Output the (x, y) coordinate of the center of the cell containing the given text.  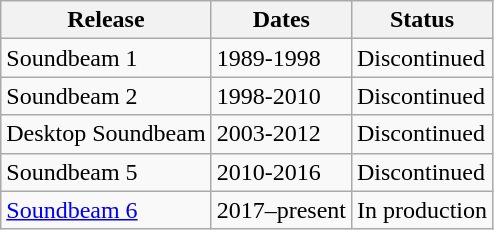
Dates (281, 20)
Soundbeam 6 (106, 210)
Desktop Soundbeam (106, 134)
Soundbeam 2 (106, 96)
1998-2010 (281, 96)
Release (106, 20)
2010-2016 (281, 172)
1989-1998 (281, 58)
In production (422, 210)
Status (422, 20)
Soundbeam 5 (106, 172)
Soundbeam 1 (106, 58)
2017–present (281, 210)
2003-2012 (281, 134)
